Search for the cell housing the specified text and yield its (X, Y) center coordinate. 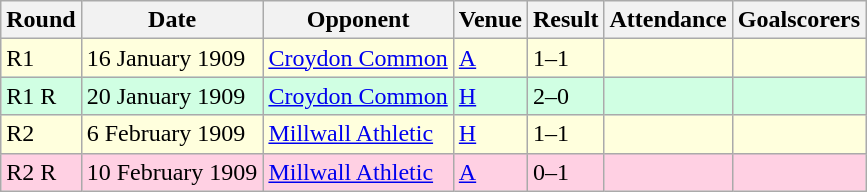
R2 (41, 134)
2–0 (566, 96)
R1 (41, 58)
Goalscorers (798, 20)
Opponent (358, 20)
Result (566, 20)
20 January 1909 (172, 96)
16 January 1909 (172, 58)
R2 R (41, 172)
10 February 1909 (172, 172)
Attendance (668, 20)
Date (172, 20)
Round (41, 20)
6 February 1909 (172, 134)
0–1 (566, 172)
R1 R (41, 96)
Venue (490, 20)
